Capture the cell that displays the provided text and extract its (X, Y) central coordinate. 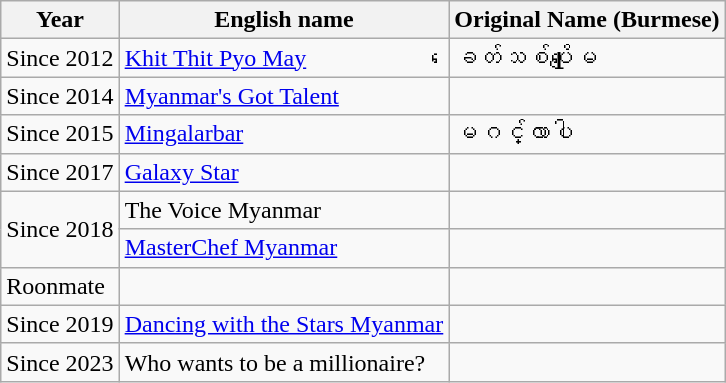
Roonmate (60, 286)
English name (284, 20)
ခေတ်သစ်ပျိုမေ (587, 58)
Khit Thit Pyo May (284, 58)
Since 2015 (60, 134)
Since 2014 (60, 96)
Since 2023 (60, 362)
Galaxy Star (284, 172)
Year (60, 20)
Since 2012 (60, 58)
မင်္ဂလာပါ (587, 134)
The Voice Myanmar (284, 210)
Mingalarbar (284, 134)
Since 2019 (60, 324)
Since 2018 (60, 229)
Who wants to be a millionaire? (284, 362)
MasterChef Myanmar (284, 248)
Since 2017 (60, 172)
Myanmar's Got Talent (284, 96)
Dancing with the Stars Myanmar (284, 324)
Original Name (Burmese) (587, 20)
